Extract the [X, Y] coordinate from the center of the cell holding the provided text.  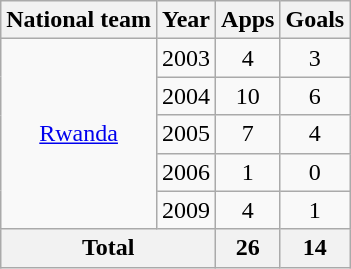
2003 [186, 58]
Rwanda [79, 134]
2004 [186, 96]
2005 [186, 134]
10 [248, 96]
3 [315, 58]
Apps [248, 20]
Year [186, 20]
Goals [315, 20]
6 [315, 96]
National team [79, 20]
2009 [186, 210]
Total [108, 248]
2006 [186, 172]
7 [248, 134]
0 [315, 172]
26 [248, 248]
14 [315, 248]
